Determine the (x, y) coordinate at the center of the cell enclosing the given text.  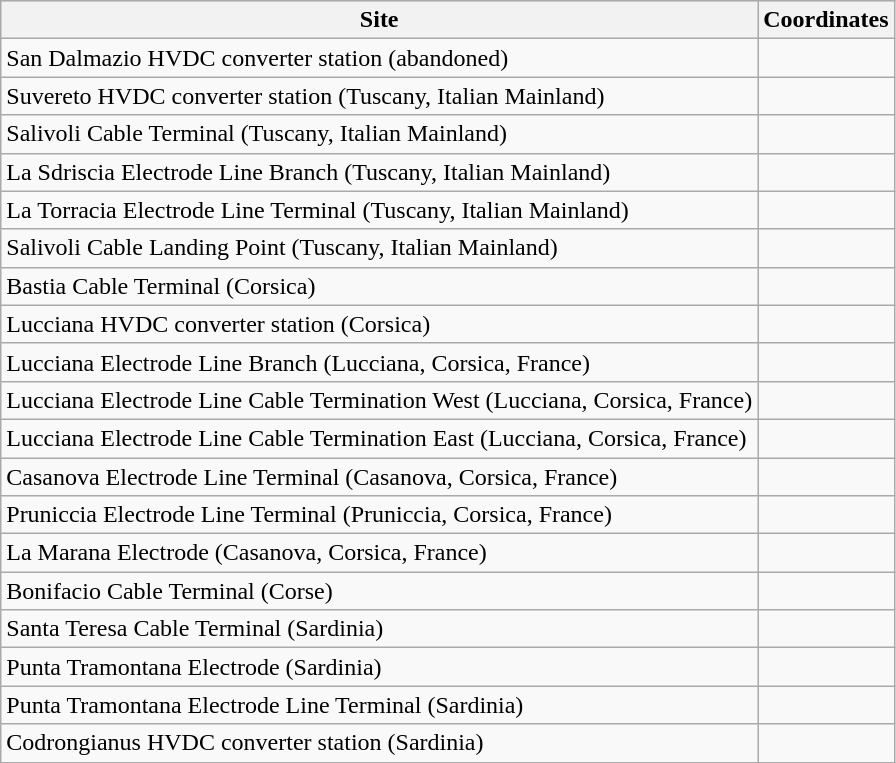
Suvereto HVDC converter station (Tuscany, Italian Mainland) (380, 96)
Salivoli Cable Landing Point (Tuscany, Italian Mainland) (380, 248)
Lucciana HVDC converter station (Corsica) (380, 324)
Site (380, 20)
Bonifacio Cable Terminal (Corse) (380, 591)
Lucciana Electrode Line Cable Termination East (Lucciana, Corsica, France) (380, 438)
Pruniccia Electrode Line Terminal (Pruniccia, Corsica, France) (380, 515)
Salivoli Cable Terminal (Tuscany, Italian Mainland) (380, 134)
San Dalmazio HVDC converter station (abandoned) (380, 58)
Casanova Electrode Line Terminal (Casanova, Corsica, France) (380, 477)
Coordinates (826, 20)
La Torracia Electrode Line Terminal (Tuscany, Italian Mainland) (380, 210)
Lucciana Electrode Line Cable Termination West (Lucciana, Corsica, France) (380, 400)
La Sdriscia Electrode Line Branch (Tuscany, Italian Mainland) (380, 172)
Santa Teresa Cable Terminal (Sardinia) (380, 629)
La Marana Electrode (Casanova, Corsica, France) (380, 553)
Punta Tramontana Electrode Line Terminal (Sardinia) (380, 705)
Codrongianus HVDC converter station (Sardinia) (380, 743)
Punta Tramontana Electrode (Sardinia) (380, 667)
Bastia Cable Terminal (Corsica) (380, 286)
Lucciana Electrode Line Branch (Lucciana, Corsica, France) (380, 362)
